Capture the cell that displays the provided text and extract its [X, Y] central coordinate. 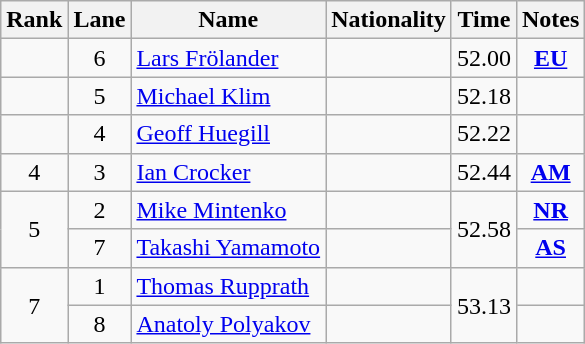
52.00 [484, 58]
1 [100, 286]
Name [228, 20]
Geoff Huegill [228, 134]
Anatoly Polyakov [228, 324]
8 [100, 324]
Ian Crocker [228, 172]
Thomas Rupprath [228, 286]
NR [550, 210]
Nationality [389, 20]
AM [550, 172]
Lars Frölander [228, 58]
Michael Klim [228, 96]
52.58 [484, 229]
EU [550, 58]
52.22 [484, 134]
52.18 [484, 96]
AS [550, 248]
Takashi Yamamoto [228, 248]
Lane [100, 20]
Notes [550, 20]
53.13 [484, 305]
Time [484, 20]
6 [100, 58]
3 [100, 172]
Mike Mintenko [228, 210]
Rank [34, 20]
2 [100, 210]
52.44 [484, 172]
